Locate the cell with the specified text and output its [x, y] center coordinate. 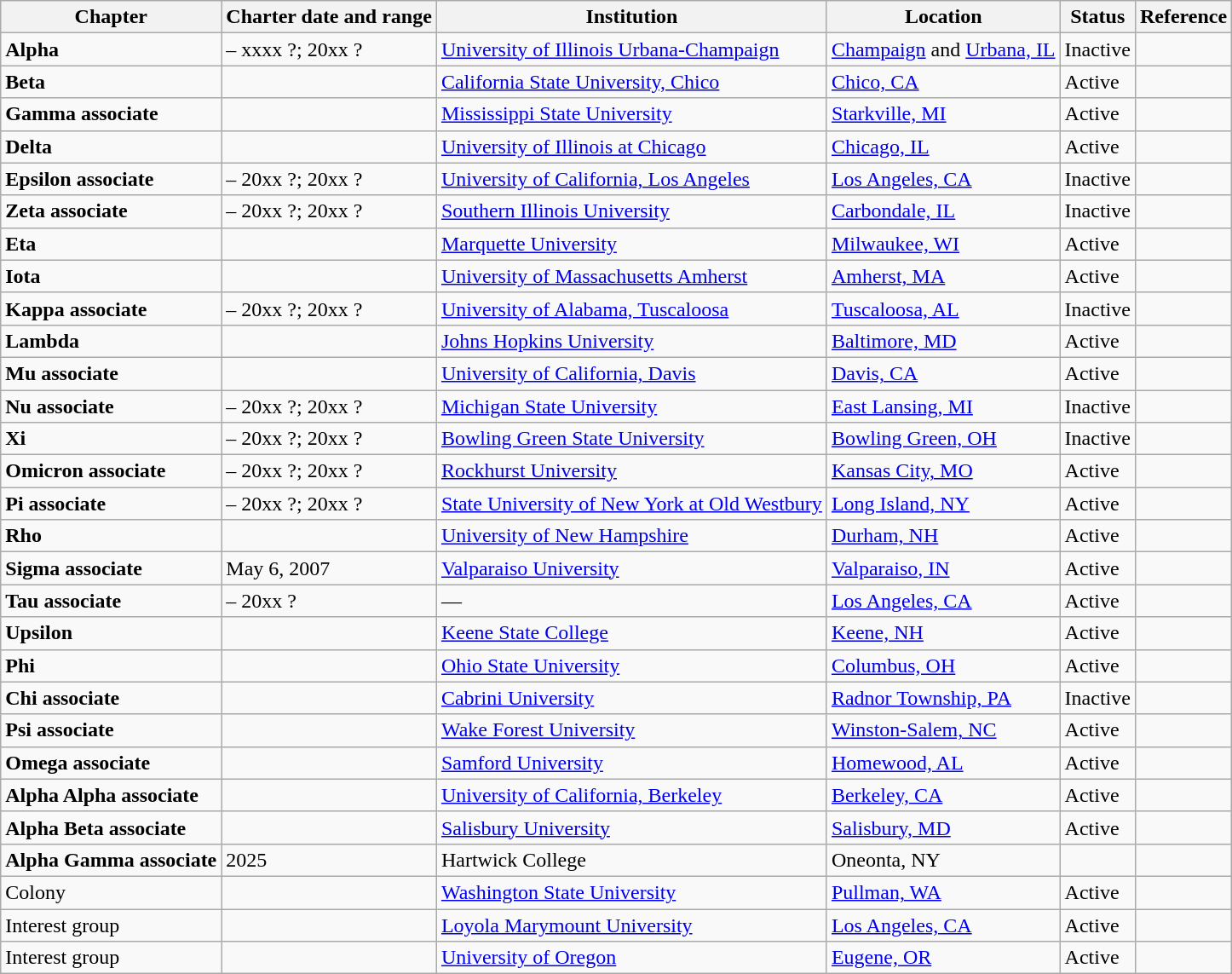
State University of New York at Old Westbury [631, 504]
Chi associate [111, 698]
Mu associate [111, 373]
Berkeley, CA [943, 795]
Iota [111, 276]
Xi [111, 439]
Sigma associate [111, 568]
Marquette University [631, 244]
University of Oregon [631, 958]
University of Illinois Urbana-Champaign [631, 49]
Samford University [631, 763]
Bowling Green, OH [943, 439]
Tuscaloosa, AL [943, 308]
Homewood, AL [943, 763]
Omicron associate [111, 471]
Cabrini University [631, 698]
Eugene, OR [943, 958]
Oneonta, NY [943, 860]
Beta [111, 82]
Omega associate [111, 763]
Tau associate [111, 601]
Amherst, MA [943, 276]
East Lansing, MI [943, 406]
Rho [111, 536]
Keene, NH [943, 633]
Milwaukee, WI [943, 244]
Epsilon associate [111, 179]
Durham, NH [943, 536]
Washington State University [631, 892]
University of Illinois at Chicago [631, 147]
Nu associate [111, 406]
Ohio State University [631, 666]
Michigan State University [631, 406]
Status [1097, 17]
2025 [329, 860]
Champaign and Urbana, IL [943, 49]
Chicago, IL [943, 147]
Loyola Marymount University [631, 925]
University of California, Los Angeles [631, 179]
Alpha Alpha associate [111, 795]
Davis, CA [943, 373]
Zeta associate [111, 211]
Kansas City, MO [943, 471]
Valparaiso University [631, 568]
Reference [1183, 17]
Wake Forest University [631, 730]
Salisbury University [631, 827]
University of California, Berkeley [631, 795]
Long Island, NY [943, 504]
Chico, CA [943, 82]
Location [943, 17]
University of New Hampshire [631, 536]
Kappa associate [111, 308]
University of Massachusetts Amherst [631, 276]
Institution [631, 17]
Johns Hopkins University [631, 341]
Radnor Township, PA [943, 698]
Psi associate [111, 730]
Hartwick College [631, 860]
Carbondale, IL [943, 211]
University of Alabama, Tuscaloosa [631, 308]
California State University, Chico [631, 82]
May 6, 2007 [329, 568]
Chapter [111, 17]
Charter date and range [329, 17]
Upsilon [111, 633]
Starkville, MI [943, 114]
Alpha [111, 49]
Winston-Salem, NC [943, 730]
Columbus, OH [943, 666]
Southern Illinois University [631, 211]
Lambda [111, 341]
Gamma associate [111, 114]
Pullman, WA [943, 892]
– xxxx ?; 20xx ? [329, 49]
Alpha Gamma associate [111, 860]
– 20xx ? [329, 601]
University of California, Davis [631, 373]
Valparaiso, IN [943, 568]
Colony [111, 892]
Delta [111, 147]
Alpha Beta associate [111, 827]
Salisbury, MD [943, 827]
Pi associate [111, 504]
Eta [111, 244]
— [631, 601]
Rockhurst University [631, 471]
Bowling Green State University [631, 439]
Keene State College [631, 633]
Mississippi State University [631, 114]
Baltimore, MD [943, 341]
Phi [111, 666]
